Provide the (X, Y) coordinate of the cell's center where the given text is located.  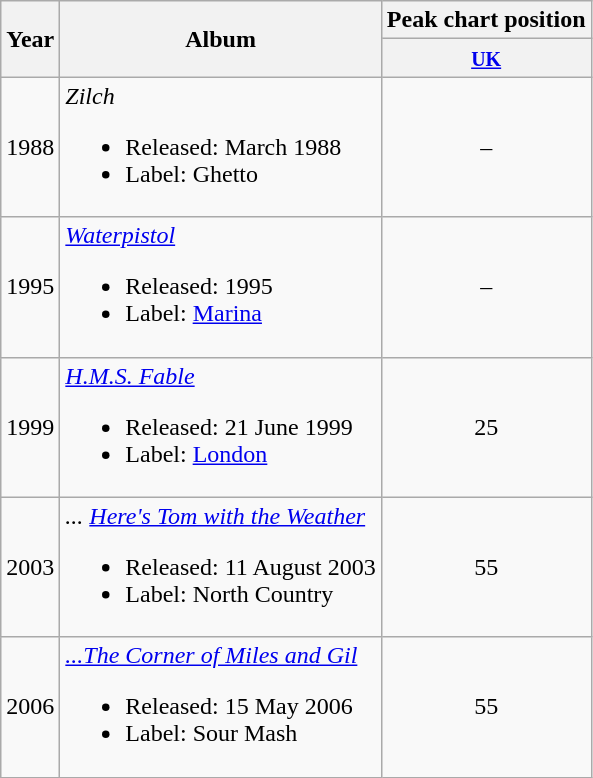
25 (486, 427)
WaterpistolReleased: 1995Label: Marina (220, 287)
... Here's Tom with the WeatherReleased: 11 August 2003Label: North Country (220, 567)
1988 (30, 147)
H.M.S. FableReleased: 21 June 1999Label: London (220, 427)
UK (486, 58)
ZilchReleased: March 1988Label: Ghetto (220, 147)
Year (30, 39)
2006 (30, 707)
Album (220, 39)
1995 (30, 287)
2003 (30, 567)
1999 (30, 427)
Peak chart position (486, 20)
...The Corner of Miles and GilReleased: 15 May 2006Label: Sour Mash (220, 707)
